Scan for the cell matching the given text and deliver its [x, y] coordinate at center. 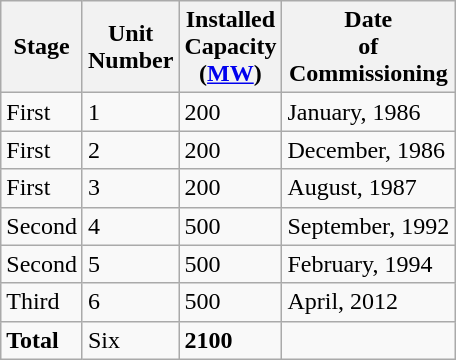
Date of Commissioning [368, 47]
Third [42, 302]
Stage [42, 47]
2 [130, 150]
April, 2012 [368, 302]
September, 1992 [368, 226]
Six [130, 340]
Total [42, 340]
August, 1987 [368, 188]
3 [130, 188]
January, 1986 [368, 112]
December, 1986 [368, 150]
2100 [230, 340]
5 [130, 264]
6 [130, 302]
Unit Number [130, 47]
1 [130, 112]
February, 1994 [368, 264]
4 [130, 226]
Installed Capacity (MW) [230, 47]
